Output the [X, Y] coordinate of the center of the cell containing the given text.  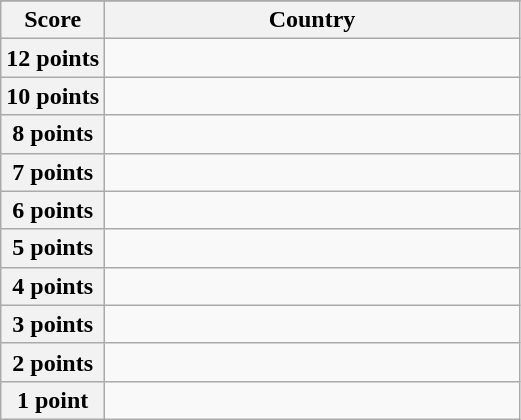
8 points [53, 134]
3 points [53, 324]
5 points [53, 248]
12 points [53, 58]
Country [312, 20]
1 point [53, 400]
Score [53, 20]
6 points [53, 210]
7 points [53, 172]
10 points [53, 96]
2 points [53, 362]
4 points [53, 286]
